Find where the given text appears and provide that cell's center as (X, Y) coordinate. 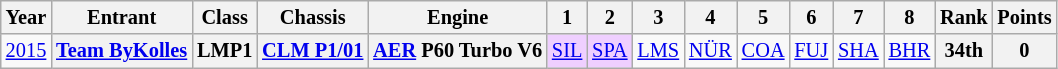
8 (910, 17)
Rank (964, 17)
AER P60 Turbo V6 (458, 51)
Engine (458, 17)
4 (710, 17)
FUJ (811, 51)
LMS (658, 51)
BHR (910, 51)
7 (858, 17)
COA (764, 51)
3 (658, 17)
SPA (610, 51)
Points (1024, 17)
Year (26, 17)
Class (224, 17)
2015 (26, 51)
1 (567, 17)
34th (964, 51)
CLM P1/01 (312, 51)
2 (610, 17)
Team ByKolles (122, 51)
Chassis (312, 17)
SHA (858, 51)
6 (811, 17)
NÜR (710, 51)
SIL (567, 51)
LMP1 (224, 51)
5 (764, 17)
Entrant (122, 17)
0 (1024, 51)
